Pinpoint the cell where the given text exists, returning its (x, y) midpoint coordinate. 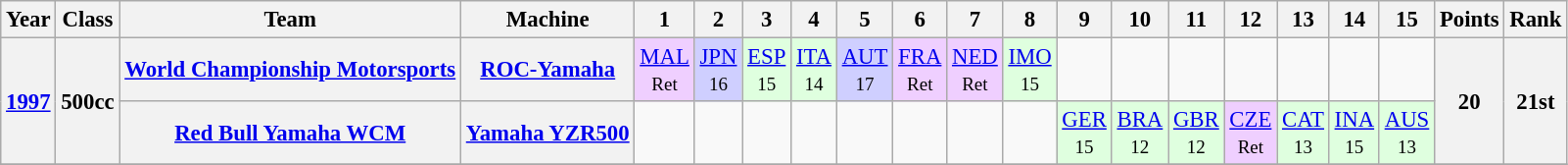
GBR12 (1197, 134)
CZERet (1251, 134)
MALRet (664, 71)
AUS13 (1406, 134)
21st (1536, 102)
Rank (1536, 20)
14 (1354, 20)
FRARet (921, 71)
11 (1197, 20)
9 (1084, 20)
CAT13 (1304, 134)
7 (975, 20)
1997 (28, 102)
ROC-Yamaha (546, 71)
World Championship Motorsports (290, 71)
BRA12 (1140, 134)
3 (767, 20)
15 (1406, 20)
AUT17 (864, 71)
5 (864, 20)
Points (1469, 20)
IMO15 (1030, 71)
Red Bull Yamaha WCM (290, 134)
4 (815, 20)
NEDRet (975, 71)
Team (290, 20)
12 (1251, 20)
Year (28, 20)
2 (719, 20)
10 (1140, 20)
INA15 (1354, 134)
Machine (546, 20)
500cc (88, 102)
1 (664, 20)
ESP15 (767, 71)
ITA14 (815, 71)
JPN16 (719, 71)
20 (1469, 102)
6 (921, 20)
GER15 (1084, 134)
8 (1030, 20)
Class (88, 20)
Yamaha YZR500 (546, 134)
13 (1304, 20)
